Output the [x, y] coordinate of the center of the cell containing the given text.  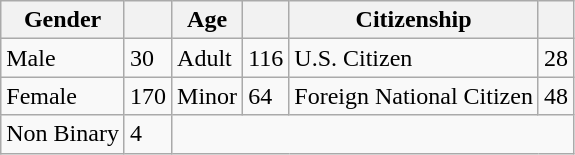
Gender [63, 20]
170 [148, 96]
30 [148, 58]
28 [556, 58]
4 [148, 134]
Age [208, 20]
Foreign National Citizen [414, 96]
Citizenship [414, 20]
Male [63, 58]
64 [266, 96]
116 [266, 58]
Non Binary [63, 134]
Adult [208, 58]
Female [63, 96]
48 [556, 96]
Minor [208, 96]
U.S. Citizen [414, 58]
